Return the [X, Y] coordinate for the center point of the cell that contains the specified text.  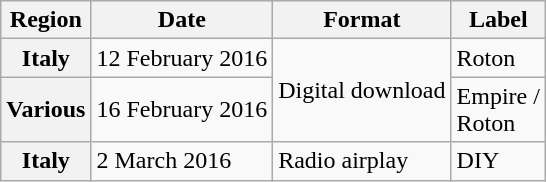
DIY [498, 161]
Region [46, 20]
Various [46, 110]
2 March 2016 [182, 161]
Roton [498, 58]
16 February 2016 [182, 110]
12 February 2016 [182, 58]
Empire /Roton [498, 110]
Label [498, 20]
Digital download [362, 90]
Format [362, 20]
Radio airplay [362, 161]
Date [182, 20]
